Scan for the cell matching the given text and deliver its [X, Y] coordinate at center. 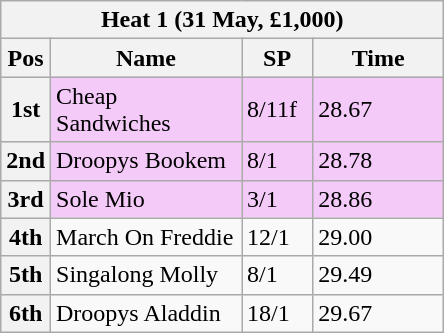
5th [26, 275]
28.78 [378, 161]
Sole Mio [146, 199]
29.49 [378, 275]
3rd [26, 199]
SP [278, 58]
Name [146, 58]
4th [26, 237]
28.86 [378, 199]
Cheap Sandwiches [146, 110]
1st [26, 110]
3/1 [278, 199]
12/1 [278, 237]
6th [26, 313]
2nd [26, 161]
Heat 1 (31 May, £1,000) [222, 20]
18/1 [278, 313]
29.67 [378, 313]
Pos [26, 58]
Droopys Aladdin [146, 313]
Time [378, 58]
Singalong Molly [146, 275]
29.00 [378, 237]
Droopys Bookem [146, 161]
8/11f [278, 110]
March On Freddie [146, 237]
28.67 [378, 110]
